Extract the (X, Y) coordinate from the center of the cell holding the provided text.  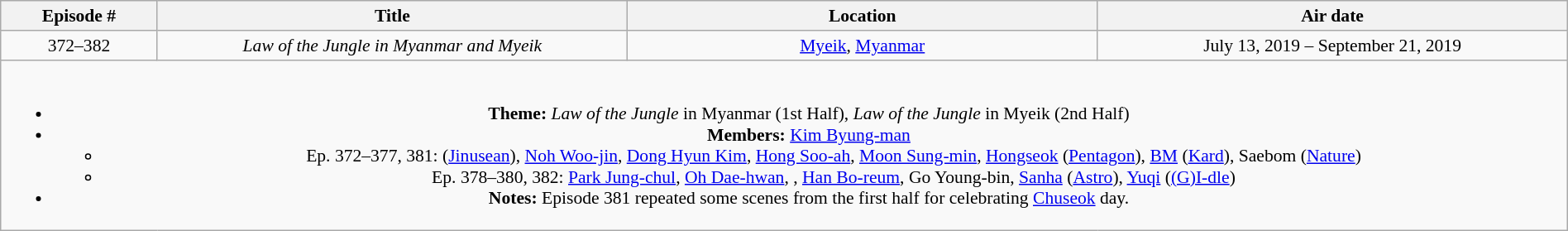
Title (392, 16)
Myeik, Myanmar (863, 46)
Location (863, 16)
Air date (1332, 16)
July 13, 2019 – September 21, 2019 (1332, 46)
Episode # (79, 16)
372–382 (79, 46)
Law of the Jungle in Myanmar and Myeik (392, 46)
